Provide the [x, y] coordinate of the cell's center where the given text is located.  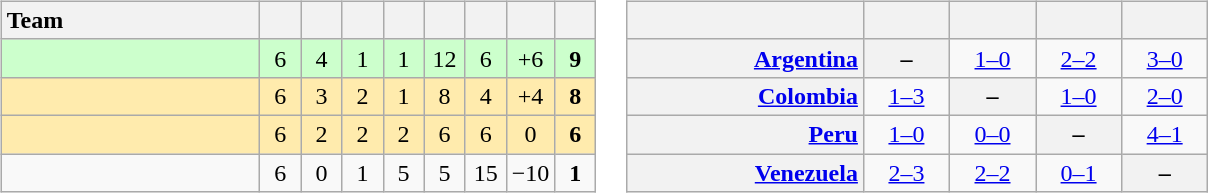
0–1 [1079, 173]
2–0 [1165, 96]
+4 [530, 96]
Team [130, 20]
2–3 [906, 173]
9 [576, 58]
Colombia [745, 96]
Venezuela [745, 173]
1–3 [906, 96]
3 [322, 96]
Argentina [745, 58]
−10 [530, 173]
4–1 [1165, 134]
3–0 [1165, 58]
0–0 [992, 134]
Peru [745, 134]
15 [486, 173]
+6 [530, 58]
12 [444, 58]
